Detect which cell encompasses the target text, then output its (x, y) center coordinate. 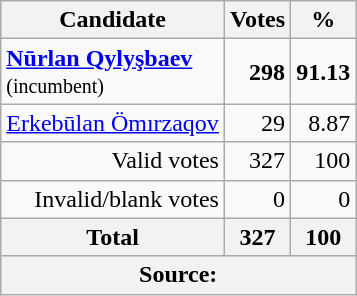
29 (257, 123)
8.87 (324, 123)
91.13 (324, 72)
Votes (257, 20)
Total (113, 237)
Source: (178, 275)
% (324, 20)
Erkebūlan Ömırzaqov (113, 123)
298 (257, 72)
Valid votes (113, 161)
Invalid/blank votes (113, 199)
Nūrlan Qylyşbaev(incumbent) (113, 72)
Candidate (113, 20)
